Return the [X, Y] coordinate for the center point of the cell that contains the specified text.  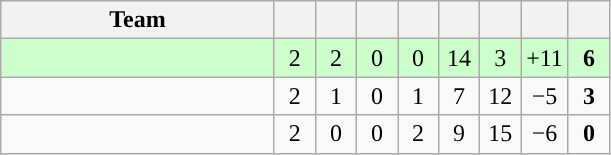
14 [460, 58]
+11 [545, 58]
15 [500, 134]
−5 [545, 96]
9 [460, 134]
Team [138, 20]
−6 [545, 134]
7 [460, 96]
12 [500, 96]
6 [588, 58]
